Determine the (X, Y) coordinate at the center of the cell enclosing the given text.  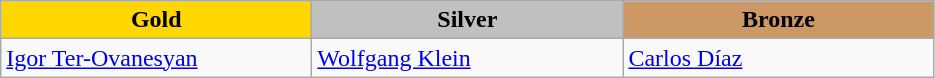
Igor Ter-Ovanesyan (156, 58)
Carlos Díaz (778, 58)
Bronze (778, 20)
Gold (156, 20)
Wolfgang Klein (468, 58)
Silver (468, 20)
